Return (X, Y) of the center of cell containing provided text 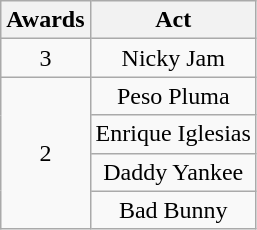
Nicky Jam (173, 58)
Act (173, 20)
2 (46, 153)
3 (46, 58)
Enrique Iglesias (173, 134)
Awards (46, 20)
Bad Bunny (173, 210)
Daddy Yankee (173, 172)
Peso Pluma (173, 96)
